Scan for the cell matching the given text and deliver its [x, y] coordinate at center. 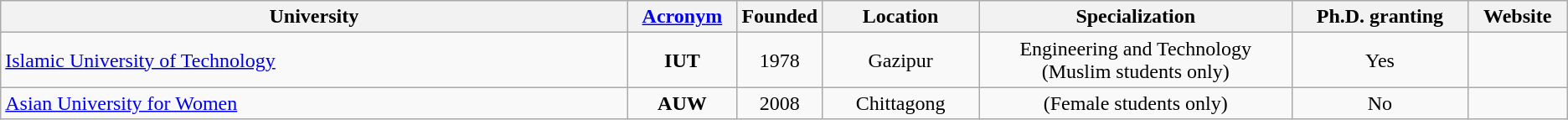
Website [1518, 17]
Specialization [1136, 17]
Asian University for Women [314, 103]
Engineering and Technology (Muslim students only) [1136, 60]
Yes [1380, 60]
Ph.D. granting [1380, 17]
Acronym [682, 17]
Islamic University of Technology [314, 60]
(Female students only) [1136, 103]
Gazipur [901, 60]
No [1380, 103]
Location [901, 17]
AUW [682, 103]
IUT [682, 60]
Founded [780, 17]
1978 [780, 60]
Chittagong [901, 103]
University [314, 17]
2008 [780, 103]
